Scan for the cell matching the given text and deliver its [x, y] coordinate at center. 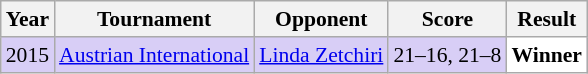
Opponent [321, 19]
Result [546, 19]
2015 [28, 55]
Linda Zetchiri [321, 55]
21–16, 21–8 [447, 55]
Austrian International [154, 55]
Winner [546, 55]
Tournament [154, 19]
Year [28, 19]
Score [447, 19]
